Pinpoint the cell where the given text exists, returning its (x, y) midpoint coordinate. 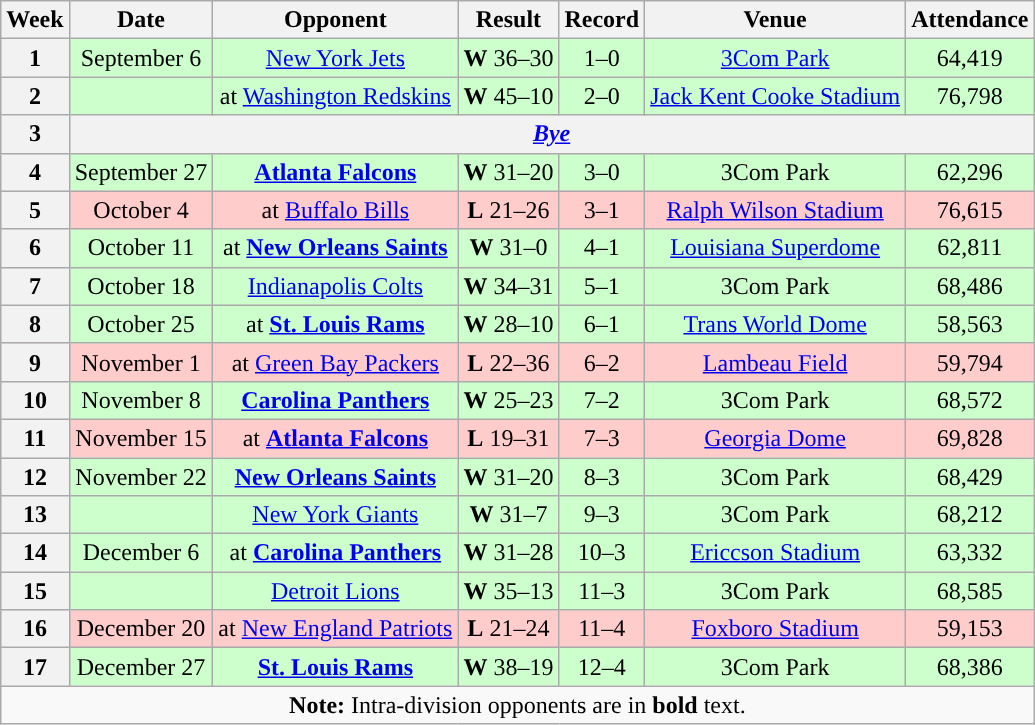
59,153 (970, 629)
7–2 (602, 400)
Record (602, 20)
October 25 (141, 324)
W 31–0 (508, 248)
at Carolina Panthers (336, 553)
68,486 (970, 286)
1 (35, 58)
Atlanta Falcons (336, 172)
10 (35, 400)
at Buffalo Bills (336, 210)
8 (35, 324)
Attendance (970, 20)
Venue (776, 20)
Date (141, 20)
76,798 (970, 96)
6–1 (602, 324)
12–4 (602, 667)
14 (35, 553)
W 25–23 (508, 400)
3 (35, 134)
58,563 (970, 324)
Week (35, 20)
Note: Intra-division opponents are in bold text. (518, 705)
68,429 (970, 477)
11 (35, 438)
Lambeau Field (776, 362)
December 27 (141, 667)
November 8 (141, 400)
September 27 (141, 172)
13 (35, 515)
New Orleans Saints (336, 477)
4–1 (602, 248)
at New England Patriots (336, 629)
1–0 (602, 58)
68,585 (970, 591)
9 (35, 362)
63,332 (970, 553)
September 6 (141, 58)
W 36–30 (508, 58)
Georgia Dome (776, 438)
16 (35, 629)
68,572 (970, 400)
W 31–7 (508, 515)
62,296 (970, 172)
59,794 (970, 362)
W 45–10 (508, 96)
11–3 (602, 591)
at New Orleans Saints (336, 248)
11–4 (602, 629)
November 15 (141, 438)
17 (35, 667)
Trans World Dome (776, 324)
L 22–36 (508, 362)
at Green Bay Packers (336, 362)
2 (35, 96)
2–0 (602, 96)
St. Louis Rams (336, 667)
W 31–28 (508, 553)
October 18 (141, 286)
New York Giants (336, 515)
L 21–26 (508, 210)
62,811 (970, 248)
9–3 (602, 515)
3–1 (602, 210)
November 22 (141, 477)
64,419 (970, 58)
Opponent (336, 20)
L 19–31 (508, 438)
8–3 (602, 477)
5 (35, 210)
W 35–13 (508, 591)
Jack Kent Cooke Stadium (776, 96)
October 11 (141, 248)
December 20 (141, 629)
76,615 (970, 210)
Louisiana Superdome (776, 248)
6 (35, 248)
W 34–31 (508, 286)
6–2 (602, 362)
7–3 (602, 438)
10–3 (602, 553)
Bye (552, 134)
3–0 (602, 172)
Detroit Lions (336, 591)
Carolina Panthers (336, 400)
7 (35, 286)
at Atlanta Falcons (336, 438)
12 (35, 477)
68,212 (970, 515)
Result (508, 20)
4 (35, 172)
Foxboro Stadium (776, 629)
at Washington Redskins (336, 96)
October 4 (141, 210)
W 28–10 (508, 324)
69,828 (970, 438)
15 (35, 591)
5–1 (602, 286)
December 6 (141, 553)
W 38–19 (508, 667)
L 21–24 (508, 629)
November 1 (141, 362)
New York Jets (336, 58)
Indianapolis Colts (336, 286)
68,386 (970, 667)
Ericcson Stadium (776, 553)
at St. Louis Rams (336, 324)
Ralph Wilson Stadium (776, 210)
